Capture the cell that displays the provided text and extract its (x, y) central coordinate. 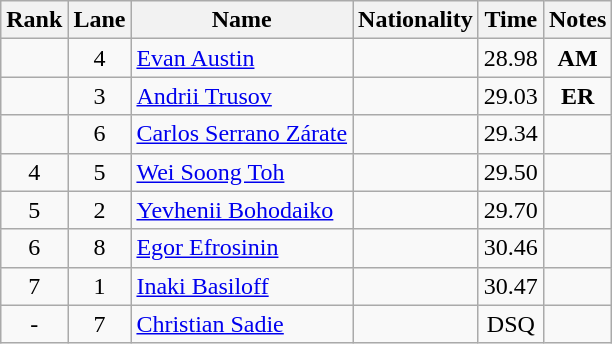
Nationality (416, 20)
2 (100, 210)
8 (100, 248)
Rank (34, 20)
29.50 (510, 172)
- (34, 324)
Carlos Serrano Zárate (242, 134)
28.98 (510, 58)
30.46 (510, 248)
Name (242, 20)
Notes (577, 20)
29.03 (510, 96)
Andrii Trusov (242, 96)
29.70 (510, 210)
Yevhenii Bohodaiko (242, 210)
Evan Austin (242, 58)
ER (577, 96)
29.34 (510, 134)
1 (100, 286)
Egor Efrosinin (242, 248)
Inaki Basiloff (242, 286)
3 (100, 96)
Time (510, 20)
Wei Soong Toh (242, 172)
DSQ (510, 324)
AM (577, 58)
30.47 (510, 286)
Lane (100, 20)
Christian Sadie (242, 324)
